Pinpoint the cell where the given text exists, returning its (X, Y) midpoint coordinate. 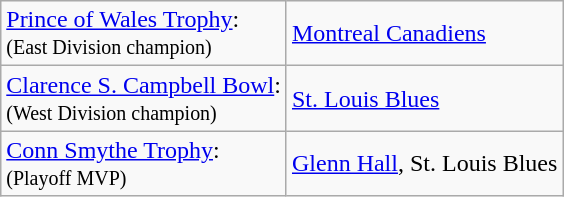
Montreal Canadiens (424, 34)
Glenn Hall, St. Louis Blues (424, 164)
St. Louis Blues (424, 98)
Prince of Wales Trophy:(East Division champion) (144, 34)
Clarence S. Campbell Bowl:(West Division champion) (144, 98)
Conn Smythe Trophy:(Playoff MVP) (144, 164)
